Provide the (X, Y) coordinate of the cell's center where the given text is located.  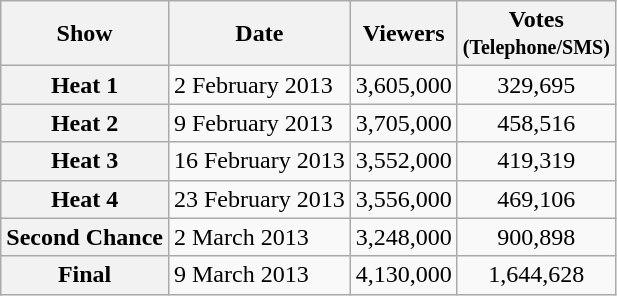
Second Chance (85, 237)
3,605,000 (404, 85)
Viewers (404, 34)
3,552,000 (404, 161)
Votes(Telephone/SMS) (536, 34)
1,644,628 (536, 275)
329,695 (536, 85)
3,556,000 (404, 199)
2 February 2013 (259, 85)
Show (85, 34)
Heat 3 (85, 161)
900,898 (536, 237)
23 February 2013 (259, 199)
458,516 (536, 123)
2 March 2013 (259, 237)
Heat 4 (85, 199)
Date (259, 34)
9 March 2013 (259, 275)
16 February 2013 (259, 161)
Heat 2 (85, 123)
3,705,000 (404, 123)
4,130,000 (404, 275)
9 February 2013 (259, 123)
419,319 (536, 161)
3,248,000 (404, 237)
469,106 (536, 199)
Final (85, 275)
Heat 1 (85, 85)
